Return [X, Y] of the center of cell containing provided text 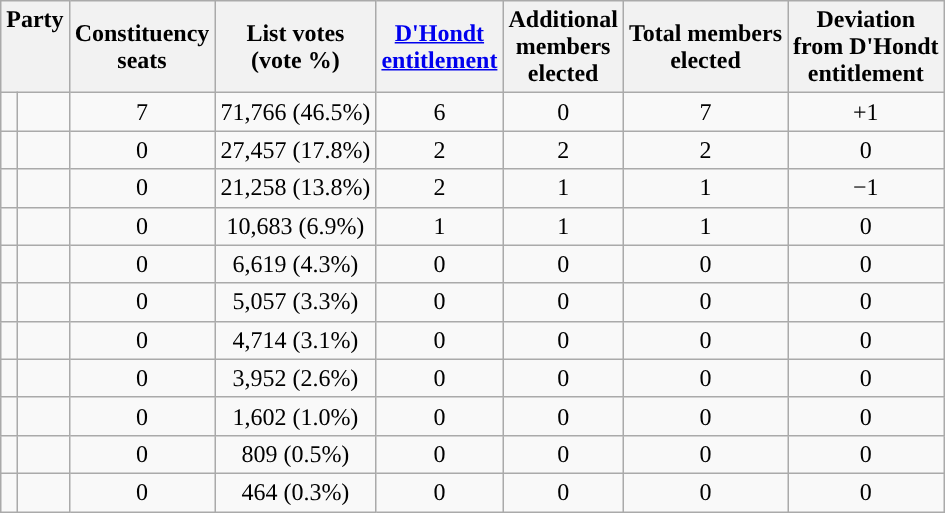
Total memberselected [705, 47]
21,258 (13.8%) [296, 188]
71,766 (46.5%) [296, 112]
Deviationfrom D'Hondtentitlement [866, 47]
Party [35, 47]
464 (0.3%) [296, 492]
5,057 (3.3%) [296, 302]
−1 [866, 188]
D'Hondtentitlement [440, 47]
27,457 (17.8%) [296, 150]
6 [440, 112]
809 (0.5%) [296, 454]
10,683 (6.9%) [296, 226]
3,952 (2.6%) [296, 378]
+1 [866, 112]
List votes(vote %) [296, 47]
6,619 (4.3%) [296, 264]
Constituencyseats [142, 47]
4,714 (3.1%) [296, 340]
1,602 (1.0%) [296, 416]
Additionalmemberselected [563, 47]
